Provide the [x, y] coordinate of the cell's center where the given text is located.  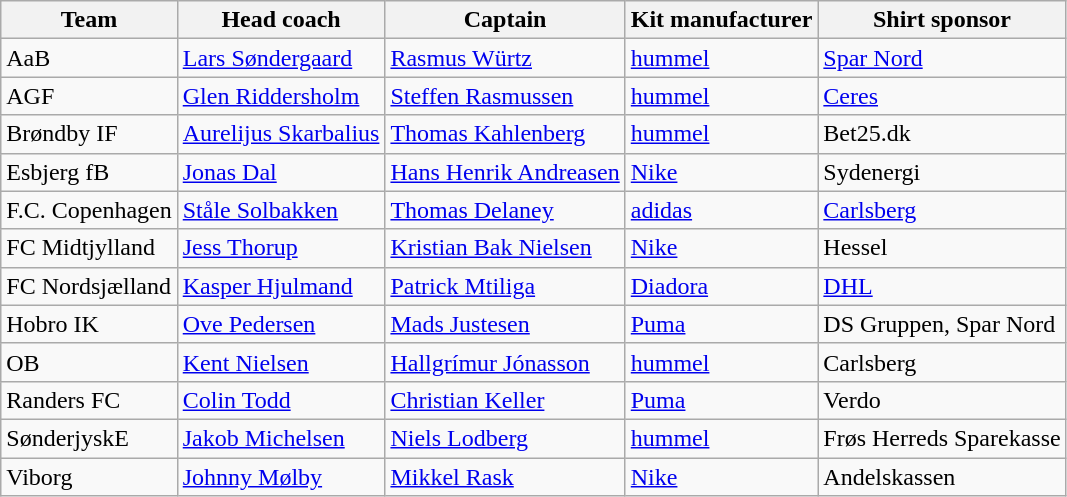
Kasper Hjulmand [281, 286]
Jess Thorup [281, 248]
Ove Pedersen [281, 324]
Kristian Bak Nielsen [505, 248]
Randers FC [89, 400]
AaB [89, 58]
SønderjyskE [89, 438]
Christian Keller [505, 400]
Frøs Herreds Sparekasse [942, 438]
Hessel [942, 248]
Colin Todd [281, 400]
Viborg [89, 477]
Rasmus Würtz [505, 58]
Steffen Rasmussen [505, 96]
Patrick Mtiliga [505, 286]
DHL [942, 286]
Aurelijus Skarbalius [281, 134]
Mikkel Rask [505, 477]
Esbjerg fB [89, 172]
Hans Henrik Andreasen [505, 172]
Kent Nielsen [281, 362]
Ståle Solbakken [281, 210]
Thomas Kahlenberg [505, 134]
Glen Riddersholm [281, 96]
Hallgrímur Jónasson [505, 362]
adidas [722, 210]
Brøndby IF [89, 134]
Team [89, 20]
Mads Justesen [505, 324]
Johnny Mølby [281, 477]
FC Nordsjælland [89, 286]
Sydenergi [942, 172]
Bet25.dk [942, 134]
Kit manufacturer [722, 20]
Spar Nord [942, 58]
Jonas Dal [281, 172]
Thomas Delaney [505, 210]
Head coach [281, 20]
Hobro IK [89, 324]
FC Midtjylland [89, 248]
AGF [89, 96]
OB [89, 362]
DS Gruppen, Spar Nord [942, 324]
Verdo [942, 400]
Diadora [722, 286]
F.C. Copenhagen [89, 210]
Andelskassen [942, 477]
Captain [505, 20]
Niels Lodberg [505, 438]
Jakob Michelsen [281, 438]
Shirt sponsor [942, 20]
Ceres [942, 96]
Lars Søndergaard [281, 58]
